Identify which cell holds the provided text, then report its [x, y] central coordinate. 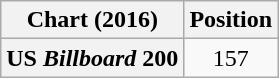
Position [231, 20]
US Billboard 200 [92, 58]
Chart (2016) [92, 20]
157 [231, 58]
